Extract the (x, y) coordinate from the center of the cell holding the provided text.  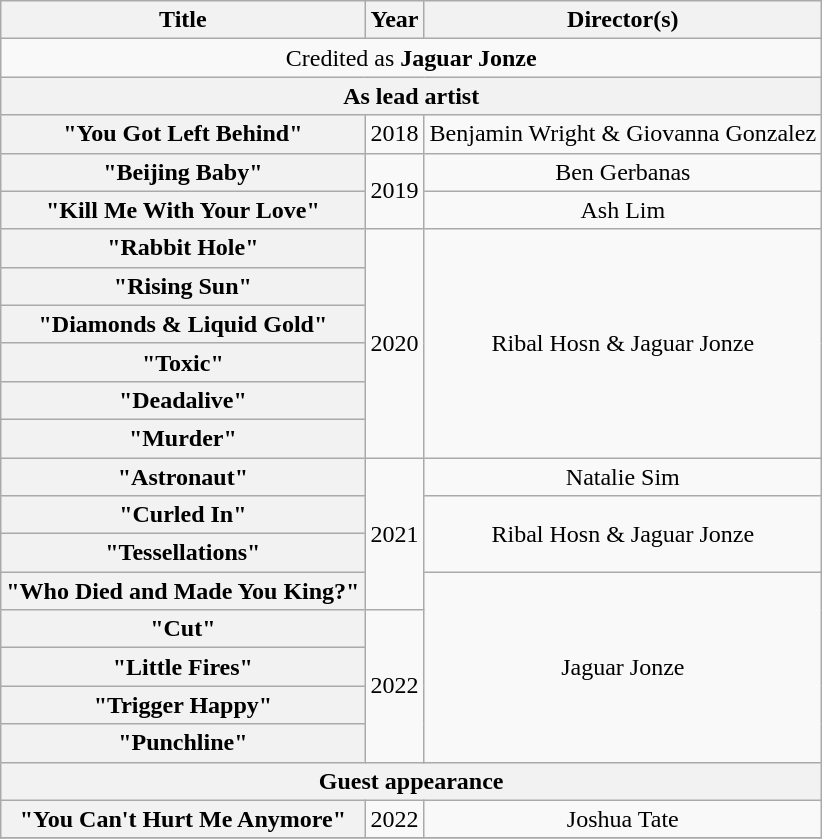
"Curled In" (183, 515)
"Kill Me With Your Love" (183, 210)
"Astronaut" (183, 477)
Director(s) (623, 20)
"Rabbit Hole" (183, 248)
Guest appearance (412, 781)
"Cut" (183, 629)
"Deadalive" (183, 400)
2021 (394, 534)
Jaguar Jonze (623, 667)
"You Got Left Behind" (183, 134)
2019 (394, 191)
Title (183, 20)
"Murder" (183, 438)
As lead artist (412, 96)
"You Can't Hurt Me Anymore" (183, 819)
Year (394, 20)
"Toxic" (183, 362)
"Who Died and Made You King?" (183, 591)
2018 (394, 134)
"Trigger Happy" (183, 705)
Benjamin Wright & Giovanna Gonzalez (623, 134)
Credited as Jaguar Jonze (412, 58)
"Diamonds & Liquid Gold" (183, 324)
"Rising Sun" (183, 286)
Ash Lim (623, 210)
"Beijing Baby" (183, 172)
Ben Gerbanas (623, 172)
Natalie Sim (623, 477)
"Little Fires" (183, 667)
"Punchline" (183, 743)
2020 (394, 343)
Joshua Tate (623, 819)
"Tessellations" (183, 553)
